From the cell containing the given text, extract its center point as [X, Y] coordinate. 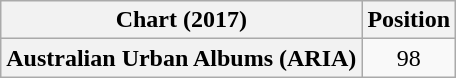
Position [409, 20]
Chart (2017) [182, 20]
98 [409, 58]
Australian Urban Albums (ARIA) [182, 58]
